Pinpoint the cell where the given text exists, returning its (X, Y) midpoint coordinate. 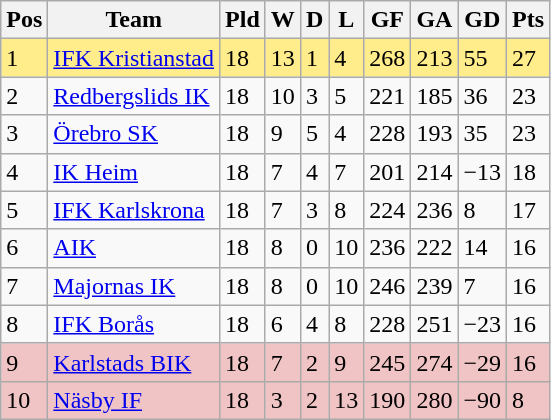
213 (434, 58)
L (346, 20)
Näsby IF (134, 400)
Karlstads BIK (134, 362)
Pld (243, 20)
36 (482, 96)
AIK (134, 248)
Örebro SK (134, 134)
17 (528, 210)
224 (388, 210)
239 (434, 286)
280 (434, 400)
251 (434, 324)
GF (388, 20)
274 (434, 362)
35 (482, 134)
Majornas IK (134, 286)
Redbergslids IK (134, 96)
Pos (24, 20)
221 (388, 96)
201 (388, 172)
27 (528, 58)
245 (388, 362)
W (282, 20)
−13 (482, 172)
14 (482, 248)
222 (434, 248)
−29 (482, 362)
214 (434, 172)
D (314, 20)
IFK Kristianstad (134, 58)
Team (134, 20)
55 (482, 58)
IK Heim (134, 172)
190 (388, 400)
246 (388, 286)
Pts (528, 20)
193 (434, 134)
−90 (482, 400)
IFK Karlskrona (134, 210)
268 (388, 58)
−23 (482, 324)
GD (482, 20)
GA (434, 20)
IFK Borås (134, 324)
185 (434, 96)
